Determine the [X, Y] coordinate at the center of the cell enclosing the given text.  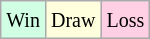
Loss [126, 20]
Draw [72, 20]
Win [24, 20]
